Return the (X, Y) coordinate for the center point of the cell that contains the specified text.  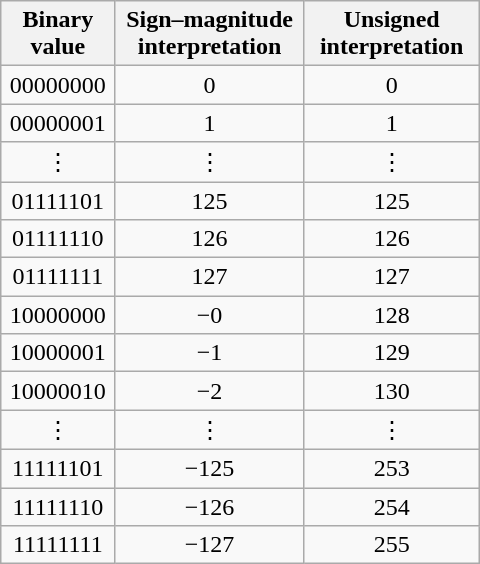
10000000 (58, 315)
255 (392, 545)
11111101 (58, 468)
129 (392, 353)
10000001 (58, 353)
−126 (210, 507)
128 (392, 315)
Binary value (58, 34)
00000000 (58, 85)
01111111 (58, 277)
01111110 (58, 239)
00000001 (58, 123)
Sign–magnitude interpretation (210, 34)
−1 (210, 353)
Unsigned interpretation (392, 34)
−125 (210, 468)
253 (392, 468)
−2 (210, 391)
130 (392, 391)
11111110 (58, 507)
−127 (210, 545)
10000010 (58, 391)
11111111 (58, 545)
−0 (210, 315)
254 (392, 507)
01111101 (58, 201)
